Find where the given text appears and provide that cell's center as [x, y] coordinate. 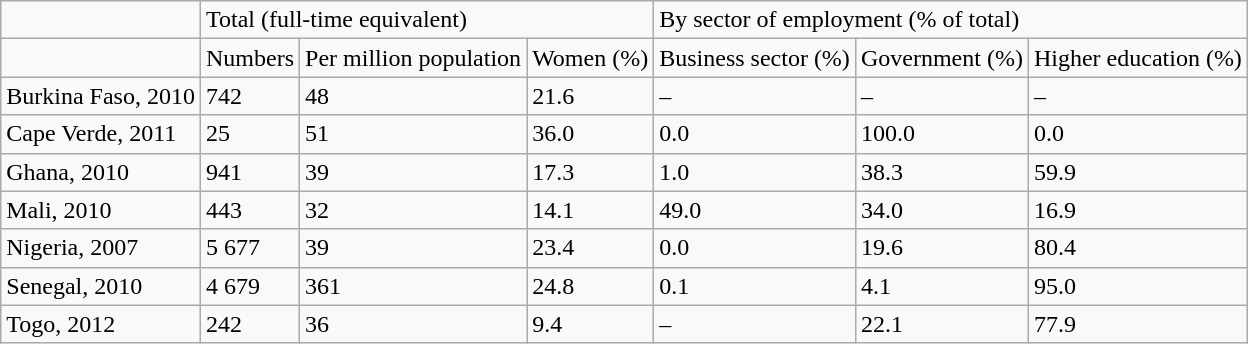
59.9 [1138, 172]
16.9 [1138, 210]
17.3 [590, 172]
Numbers [250, 58]
36.0 [590, 134]
Togo, 2012 [101, 324]
0.1 [755, 286]
36 [414, 324]
941 [250, 172]
361 [414, 286]
4.1 [942, 286]
4 679 [250, 286]
95.0 [1138, 286]
48 [414, 96]
100.0 [942, 134]
49.0 [755, 210]
21.6 [590, 96]
Higher education (%) [1138, 58]
Government (%) [942, 58]
34.0 [942, 210]
25 [250, 134]
24.8 [590, 286]
Senegal, 2010 [101, 286]
38.3 [942, 172]
242 [250, 324]
5 677 [250, 248]
23.4 [590, 248]
Cape Verde, 2011 [101, 134]
19.6 [942, 248]
Ghana, 2010 [101, 172]
443 [250, 210]
Mali, 2010 [101, 210]
Burkina Faso, 2010 [101, 96]
14.1 [590, 210]
1.0 [755, 172]
80.4 [1138, 248]
Total (full-time equivalent) [426, 20]
Business sector (%) [755, 58]
77.9 [1138, 324]
Nigeria, 2007 [101, 248]
Per million population [414, 58]
32 [414, 210]
9.4 [590, 324]
By sector of employment (% of total) [951, 20]
22.1 [942, 324]
Women (%) [590, 58]
51 [414, 134]
742 [250, 96]
